Search for the cell housing the specified text and yield its (x, y) center coordinate. 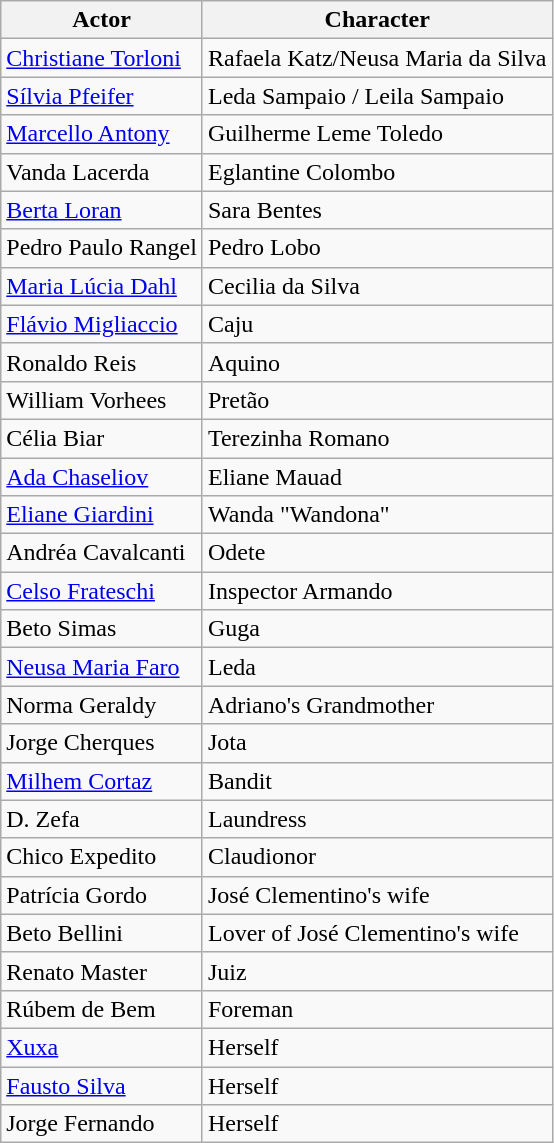
Actor (102, 20)
Wanda "Wandona" (377, 515)
Caju (377, 324)
Terezinha Romano (377, 438)
Sara Bentes (377, 210)
Guilherme Leme Toledo (377, 134)
Milhem Cortaz (102, 781)
Ada Chaseliov (102, 477)
Pedro Paulo Rangel (102, 248)
Jorge Fernando (102, 1124)
Claudionor (377, 857)
Leda (377, 667)
Flávio Migliaccio (102, 324)
Fausto Silva (102, 1085)
Marcello Antony (102, 134)
William Vorhees (102, 400)
José Clementino's wife (377, 895)
Neusa Maria Faro (102, 667)
Norma Geraldy (102, 705)
Odete (377, 553)
Bandit (377, 781)
Chico Expedito (102, 857)
Pedro Lobo (377, 248)
Célia Biar (102, 438)
Adriano's Grandmother (377, 705)
Juiz (377, 971)
Rúbem de Bem (102, 1009)
Xuxa (102, 1047)
Patrícia Gordo (102, 895)
Inspector Armando (377, 591)
Guga (377, 629)
Aquino (377, 362)
Jorge Cherques (102, 743)
Eglantine Colombo (377, 172)
Berta Loran (102, 210)
Leda Sampaio / Leila Sampaio (377, 96)
Cecilia da Silva (377, 286)
Eliane Mauad (377, 477)
Rafaela Katz/Neusa Maria da Silva (377, 58)
Beto Bellini (102, 933)
Jota (377, 743)
Andréa Cavalcanti (102, 553)
Laundress (377, 819)
Celso Frateschi (102, 591)
Eliane Giardini (102, 515)
Vanda Lacerda (102, 172)
Ronaldo Reis (102, 362)
Character (377, 20)
Lover of José Clementino's wife (377, 933)
Renato Master (102, 971)
Foreman (377, 1009)
Christiane Torloni (102, 58)
D. Zefa (102, 819)
Maria Lúcia Dahl (102, 286)
Pretão (377, 400)
Beto Simas (102, 629)
Sílvia Pfeifer (102, 96)
